Locate the cell with the specified text and output its [X, Y] center coordinate. 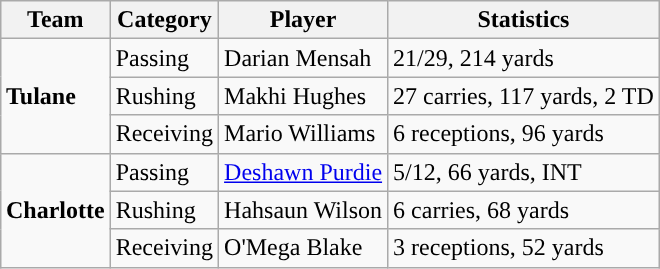
Tulane [55, 96]
Deshawn Purdie [304, 172]
Player [304, 20]
6 receptions, 96 yards [524, 134]
5/12, 66 yards, INT [524, 172]
21/29, 214 yards [524, 58]
Team [55, 20]
Charlotte [55, 210]
Makhi Hughes [304, 96]
6 carries, 68 yards [524, 210]
Darian Mensah [304, 58]
3 receptions, 52 yards [524, 248]
O'Mega Blake [304, 248]
Hahsaun Wilson [304, 210]
Category [164, 20]
27 carries, 117 yards, 2 TD [524, 96]
Mario Williams [304, 134]
Statistics [524, 20]
